Scan for the cell matching the given text and deliver its (x, y) coordinate at center. 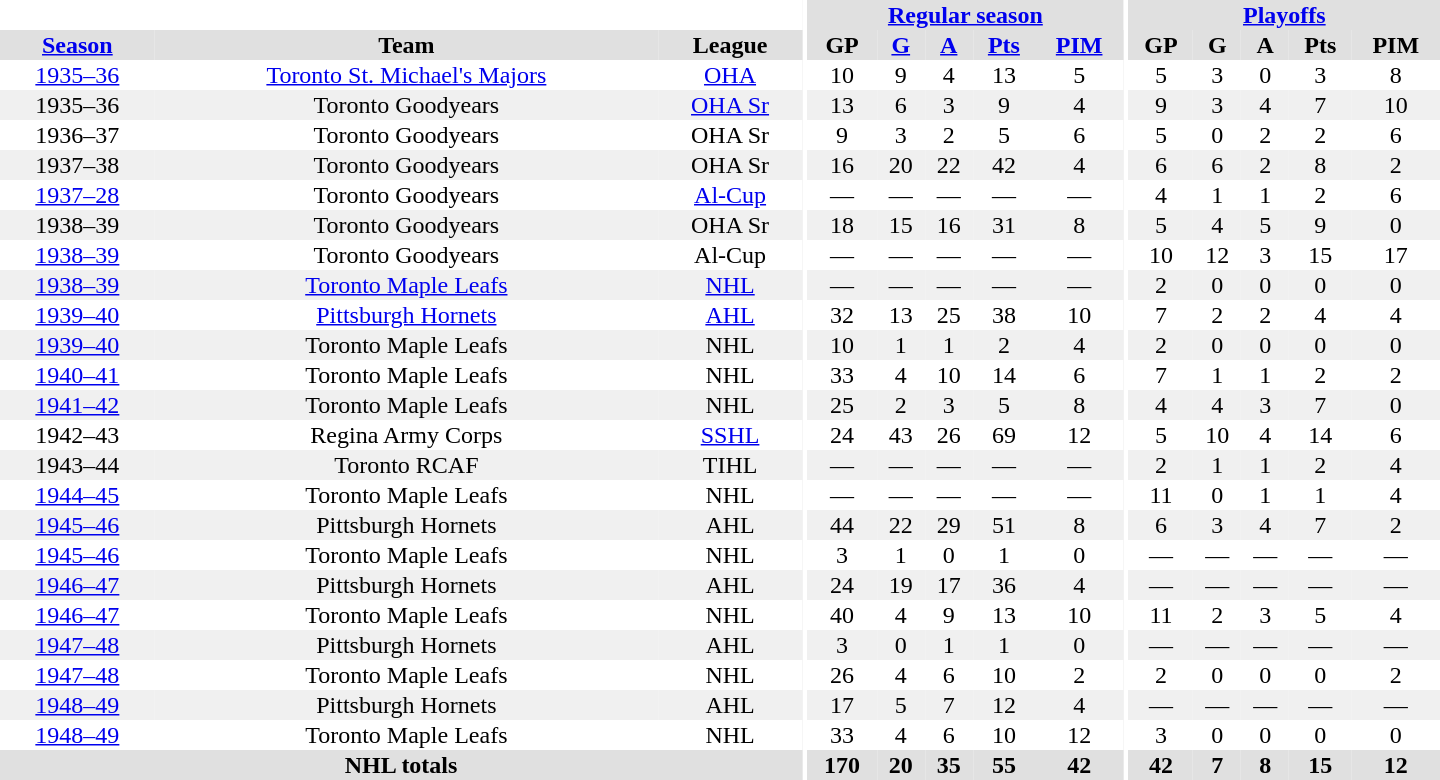
1944–45 (78, 495)
35 (949, 765)
51 (1004, 525)
44 (842, 525)
36 (1004, 585)
1941–42 (78, 405)
1936–37 (78, 135)
1940–41 (78, 375)
Toronto RCAF (406, 465)
1943–44 (78, 465)
18 (842, 225)
31 (1004, 225)
1937–38 (78, 165)
1937–28 (78, 195)
Regular season (965, 15)
40 (842, 615)
Regina Army Corps (406, 435)
19 (901, 585)
29 (949, 525)
NHL totals (401, 765)
43 (901, 435)
Season (78, 45)
1942–43 (78, 435)
69 (1004, 435)
League (730, 45)
OHA (730, 75)
TIHL (730, 465)
55 (1004, 765)
170 (842, 765)
Team (406, 45)
Playoffs (1284, 15)
SSHL (730, 435)
38 (1004, 315)
Toronto St. Michael's Majors (406, 75)
32 (842, 315)
